Provide the [X, Y] coordinate of the cell's center where the given text is located.  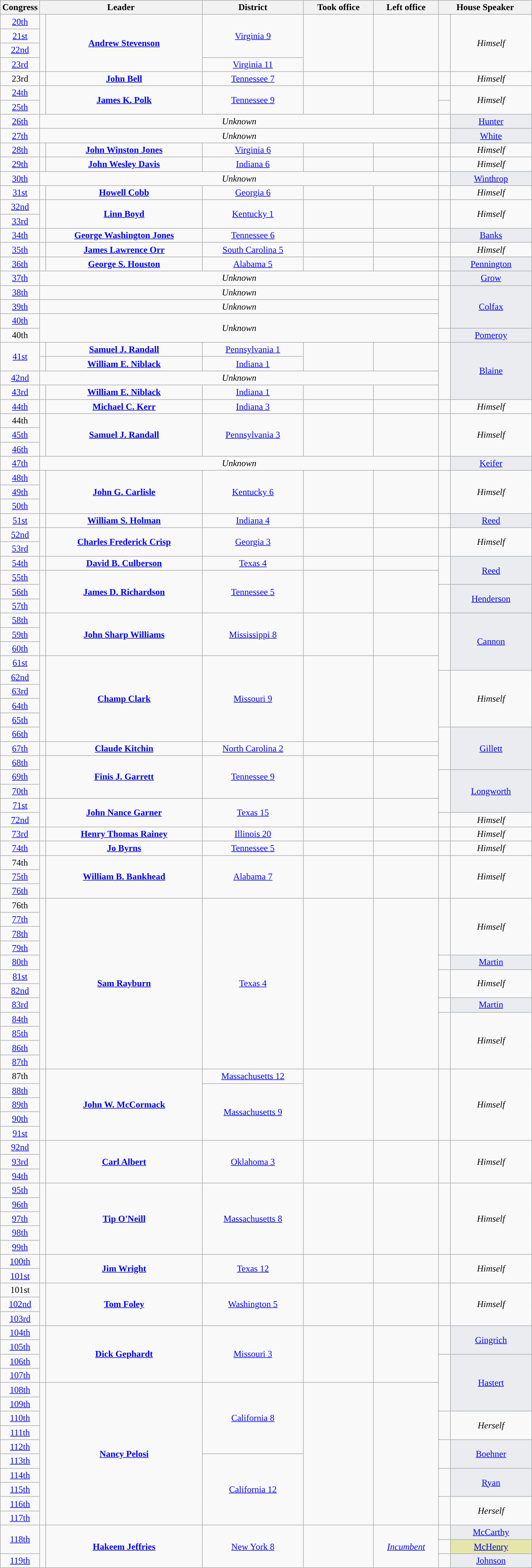
29th [20, 164]
White [491, 136]
Virginia 6 [253, 150]
David B. Culberson [124, 563]
108th [20, 1390]
81st [20, 976]
20th [20, 22]
94th [20, 1176]
26th [20, 121]
41st [20, 356]
Incumbent [406, 1546]
Missouri 9 [253, 699]
42nd [20, 378]
57th [20, 606]
66th [20, 734]
114th [20, 1475]
Andrew Stevenson [124, 43]
46th [20, 449]
Michael C. Kerr [124, 406]
91st [20, 1133]
John Nance Garner [124, 812]
John W. McCormack [124, 1104]
47th [20, 464]
Pennington [491, 264]
105th [20, 1347]
112th [20, 1447]
Massachusetts 12 [253, 1076]
59th [20, 635]
William B. Bankhead [124, 876]
115th [20, 1489]
Charles Frederick Crisp [124, 542]
Linn Boyd [124, 214]
Indiana 6 [253, 164]
Jim Wright [124, 1268]
Henderson [491, 599]
Grow [491, 278]
92nd [20, 1148]
New York 8 [253, 1546]
103rd [20, 1318]
Keifer [491, 464]
54th [20, 563]
22nd [20, 50]
George Washington Jones [124, 235]
Ryan [491, 1482]
Georgia 6 [253, 193]
Dick Gephardt [124, 1354]
Jo Byrns [124, 848]
Left office [406, 7]
69th [20, 777]
35th [20, 250]
109th [20, 1404]
99th [20, 1247]
Leader [121, 7]
Johnson [491, 1561]
104th [20, 1333]
Pennsylvania 1 [253, 349]
48th [20, 478]
33rd [20, 221]
Hastert [491, 1383]
64th [20, 706]
Tennessee 7 [253, 79]
California 8 [253, 1418]
62nd [20, 677]
96th [20, 1204]
Indiana 4 [253, 520]
30th [20, 179]
California 12 [253, 1489]
William S. Holman [124, 520]
John Sharp Williams [124, 634]
Oklahoma 3 [253, 1162]
72nd [20, 820]
Gingrich [491, 1340]
78th [20, 934]
George S. Houston [124, 264]
52nd [20, 535]
65th [20, 720]
24th [20, 93]
38th [20, 292]
67th [20, 748]
110th [20, 1418]
88th [20, 1091]
Alabama 7 [253, 876]
Massachusetts 9 [253, 1112]
113th [20, 1461]
56th [20, 592]
116th [20, 1504]
Tennessee 6 [253, 235]
93rd [20, 1162]
Indiana 3 [253, 406]
John Winston Jones [124, 150]
Pennsylvania 3 [253, 435]
Finis J. Garrett [124, 777]
28th [20, 150]
Blaine [491, 371]
60th [20, 649]
Took office [338, 7]
McCarthy [491, 1532]
Georgia 3 [253, 542]
84th [20, 1019]
Hakeem Jeffries [124, 1546]
Winthrop [491, 179]
31st [20, 193]
85th [20, 1033]
27th [20, 136]
98th [20, 1233]
77th [20, 920]
21st [20, 36]
71st [20, 805]
119th [20, 1561]
37th [20, 278]
51st [20, 520]
Pomeroy [491, 335]
Illinois 20 [253, 834]
Tom Foley [124, 1304]
39th [20, 307]
Virginia 11 [253, 64]
111th [20, 1432]
James D. Richardson [124, 592]
106th [20, 1361]
79th [20, 948]
Hunter [491, 121]
Banks [491, 235]
32nd [20, 207]
Congress [20, 7]
Massachusetts 8 [253, 1219]
John Wesley Davis [124, 164]
55th [20, 577]
Alabama 5 [253, 264]
John Bell [124, 79]
James K. Polk [124, 100]
90th [20, 1119]
80th [20, 962]
58th [20, 620]
95th [20, 1190]
Texas 15 [253, 812]
Cannon [491, 641]
89th [20, 1105]
107th [20, 1376]
73rd [20, 834]
61st [20, 663]
Missouri 3 [253, 1354]
68th [20, 763]
50th [20, 506]
Kentucky 1 [253, 214]
82nd [20, 991]
118th [20, 1539]
Nancy Pelosi [124, 1454]
South Carolina 5 [253, 250]
Kentucky 6 [253, 492]
Carl Albert [124, 1162]
Colfax [491, 307]
34th [20, 235]
43rd [20, 392]
97th [20, 1219]
75th [20, 877]
Texas 12 [253, 1268]
102nd [20, 1304]
63rd [20, 692]
45th [20, 435]
Henry Thomas Rainey [124, 834]
53rd [20, 549]
100th [20, 1261]
District [253, 7]
Boehner [491, 1454]
Sam Rayburn [124, 984]
Longworth [491, 791]
James Lawrence Orr [124, 250]
Mississippi 8 [253, 634]
70th [20, 791]
Champ Clark [124, 699]
83rd [20, 1005]
Gillett [491, 748]
86th [20, 1048]
Washington 5 [253, 1304]
Virginia 9 [253, 36]
117th [20, 1518]
25th [20, 107]
House Speaker [486, 7]
Claude Kitchin [124, 748]
Tip O'Neill [124, 1219]
Howell Cobb [124, 193]
McHenry [491, 1547]
North Carolina 2 [253, 748]
John G. Carlisle [124, 492]
36th [20, 264]
49th [20, 492]
